Detect which cell encompasses the target text, then output its [x, y] center coordinate. 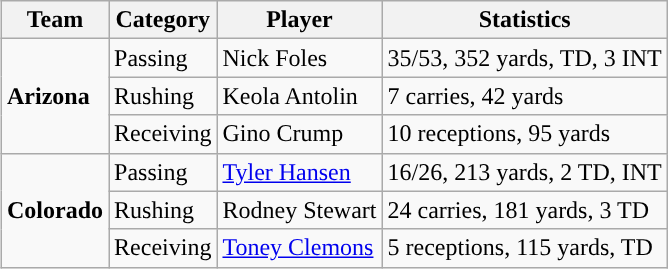
5 receptions, 115 yards, TD [524, 248]
Rodney Stewart [300, 210]
Tyler Hansen [300, 172]
10 receptions, 95 yards [524, 134]
Statistics [524, 20]
Player [300, 20]
35/53, 352 yards, TD, 3 INT [524, 58]
Keola Antolin [300, 96]
24 carries, 181 yards, 3 TD [524, 210]
Gino Crump [300, 134]
16/26, 213 yards, 2 TD, INT [524, 172]
Arizona [56, 96]
Colorado [56, 210]
Category [163, 20]
Toney Clemons [300, 248]
Nick Foles [300, 58]
Team [56, 20]
7 carries, 42 yards [524, 96]
